Locate the cell with the specified text and output its [X, Y] center coordinate. 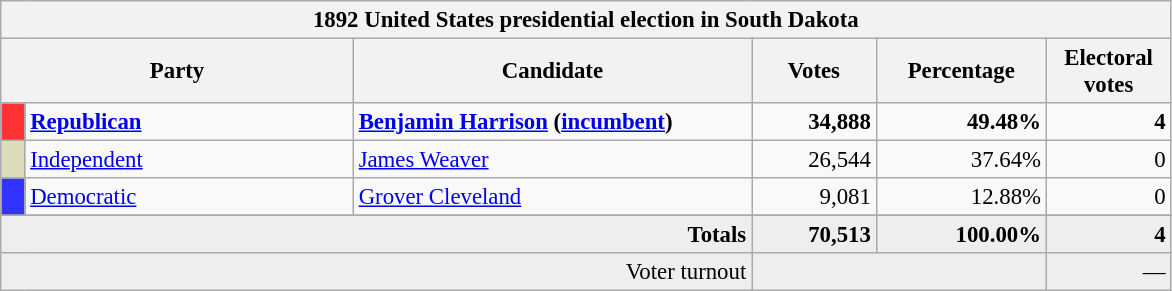
100.00% [961, 235]
49.48% [961, 122]
Republican [189, 122]
37.64% [961, 160]
Candidate [552, 72]
James Weaver [552, 160]
Democratic [189, 197]
34,888 [814, 122]
Electoral votes [1108, 72]
26,544 [814, 160]
Percentage [961, 72]
Totals [376, 235]
Grover Cleveland [552, 197]
1892 United States presidential election in South Dakota [586, 20]
9,081 [814, 197]
Independent [189, 160]
Benjamin Harrison (incumbent) [552, 122]
Votes [814, 72]
Party [178, 72]
12.88% [961, 197]
70,513 [814, 235]
